Capture the cell that displays the provided text and extract its (X, Y) central coordinate. 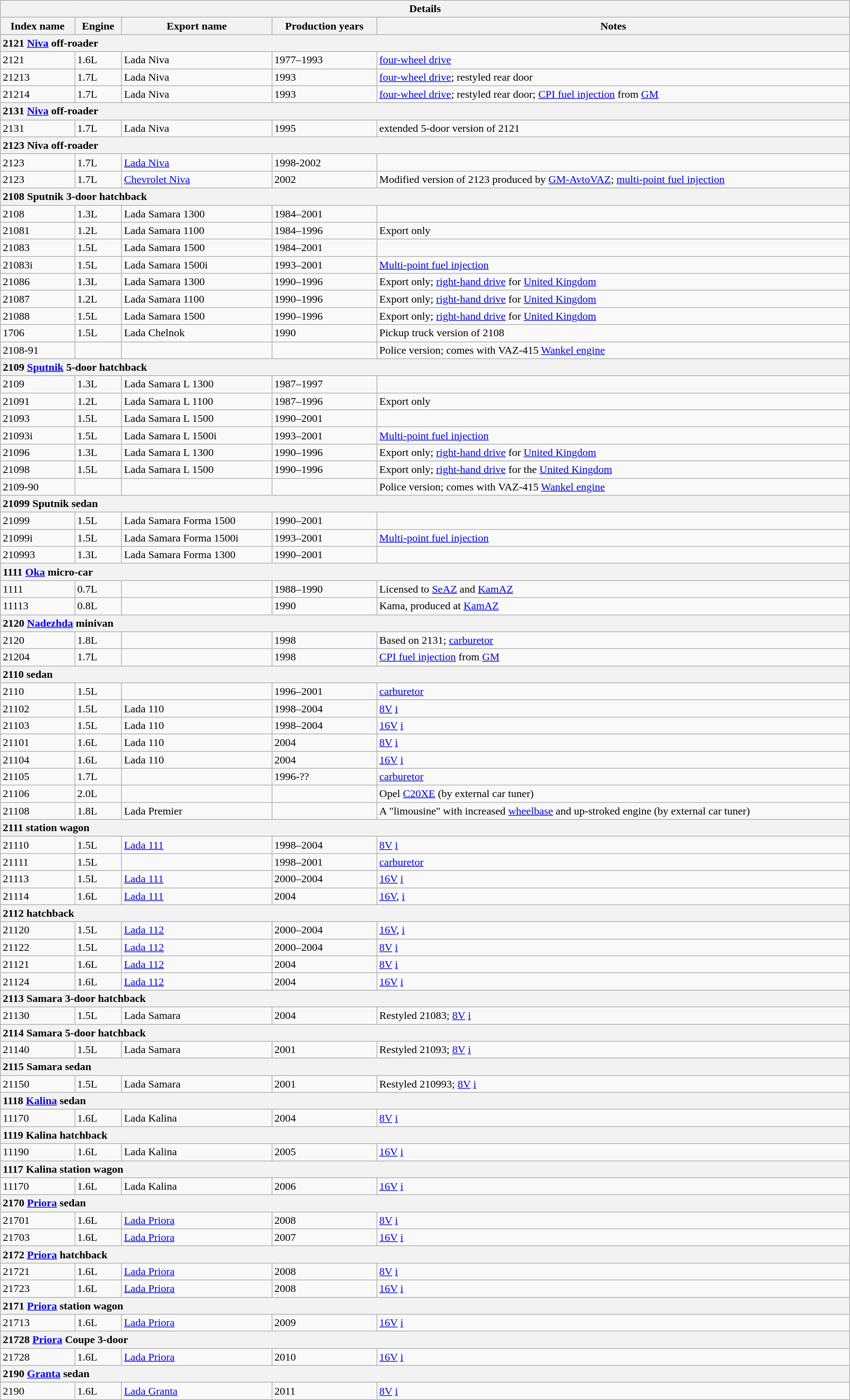
1119 Kalina hatchback (425, 1135)
1111 Oka micro-car (425, 572)
1995 (324, 128)
Kama, produced at KamAZ (613, 606)
2113 Samara 3-door hatchback (425, 998)
2114 Samara 5-door hatchback (425, 1032)
21099i (38, 538)
21114 (38, 896)
21140 (38, 1050)
21087 (38, 299)
210993 (38, 555)
four-wheel drive (613, 60)
21102 (38, 708)
Pickup truck version of 2108 (613, 333)
2108 (38, 214)
2131 (38, 128)
four-wheel drive; restyled rear door; CPI fuel injection from GM (613, 94)
21093 (38, 418)
2002 (324, 179)
2121 (38, 60)
Modified version of 2123 produced by GM-AvtoVAZ; multi-point fuel injection (613, 179)
1111 (38, 589)
Export only; right-hand drive for the United Kingdom (613, 469)
2108-91 (38, 350)
2190 (38, 1391)
21721 (38, 1271)
Engine (99, 26)
1987–1996 (324, 401)
four-wheel drive; restyled rear door (613, 77)
21096 (38, 452)
Details (425, 9)
21124 (38, 981)
1706 (38, 333)
1998-2002 (324, 162)
21122 (38, 947)
21083i (38, 265)
21103 (38, 725)
11190 (38, 1152)
2120 (38, 640)
0.7L (99, 589)
2.0L (99, 794)
1118 Kalina sedan (425, 1101)
21091 (38, 401)
1996-?? (324, 777)
2111 station wagon (425, 828)
0.8L (99, 606)
2120 Nadezhda minivan (425, 623)
A "limousine" with increased wheelbase and up-stroked engine (by external car tuner) (613, 811)
21111 (38, 862)
2109-90 (38, 486)
2009 (324, 1323)
2110 (38, 691)
Lada Samara 1500i (196, 265)
2006 (324, 1186)
21083 (38, 248)
21086 (38, 282)
21120 (38, 930)
2109 Sputnik 5-door hatchback (425, 367)
Index name (38, 26)
1988–1990 (324, 589)
11113 (38, 606)
2112 hatchback (425, 913)
1984–1996 (324, 231)
Lada Samara Forma 1300 (196, 555)
21728 (38, 1357)
Lada Premier (196, 811)
21113 (38, 879)
Production years (324, 26)
Lada Samara Forma 1500i (196, 538)
21098 (38, 469)
21130 (38, 1015)
Licensed to SeAZ and KamAZ (613, 589)
Based on 2131; carburetor (613, 640)
Restyled 210993; 8V i (613, 1084)
2190 Granta sedan (425, 1374)
21701 (38, 1220)
CPI fuel injection from GM (613, 657)
2172 Priora hatchback (425, 1254)
Lada Samara Forma 1500 (196, 521)
21104 (38, 760)
2109 (38, 384)
Lada Samara L 1500i (196, 435)
21703 (38, 1237)
2171 Priora station wagon (425, 1306)
21214 (38, 94)
Chevrolet Niva (196, 179)
2010 (324, 1357)
2170 Priora sedan (425, 1203)
21101 (38, 742)
21108 (38, 811)
21713 (38, 1323)
21213 (38, 77)
1987–1997 (324, 384)
2121 Niva off-roader (425, 43)
Restyled 21083; 8V i (613, 1015)
21088 (38, 316)
21110 (38, 845)
Lada Samara L 1100 (196, 401)
Opel C20XE (by external car tuner) (613, 794)
extended 5-door version of 2121 (613, 128)
Notes (613, 26)
Export name (196, 26)
21723 (38, 1288)
2115 Samara sedan (425, 1067)
21081 (38, 231)
1977–1993 (324, 60)
21093i (38, 435)
2110 sedan (425, 674)
1996–2001 (324, 691)
21105 (38, 777)
2123 Niva off-roader (425, 145)
Lada Chelnok (196, 333)
21728 Priora Coupe 3-door (425, 1340)
Lada Granta (196, 1391)
21099 Sputnik sedan (425, 504)
2108 Sputnik 3-door hatchback (425, 196)
2007 (324, 1237)
21099 (38, 521)
2131 Niva off-roader (425, 111)
21204 (38, 657)
21106 (38, 794)
2005 (324, 1152)
Restyled 21093; 8V i (613, 1050)
1117 Kalina station wagon (425, 1169)
21150 (38, 1084)
21121 (38, 964)
1998–2001 (324, 862)
2011 (324, 1391)
